Scan for the cell matching the given text and deliver its [x, y] coordinate at center. 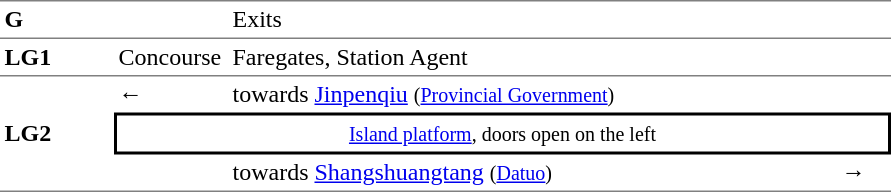
towards Shangshuangtang (Datuo) [532, 173]
towards Jinpenqiu (Provincial Government) [532, 94]
Concourse [171, 58]
→ [864, 173]
LG2 [57, 134]
Faregates, Station Agent [532, 58]
LG1 [57, 58]
← [171, 94]
G [57, 20]
Exits [532, 20]
Island platform, doors open on the left [502, 133]
